Return the (x, y) coordinate for the center point of the cell that contains the specified text.  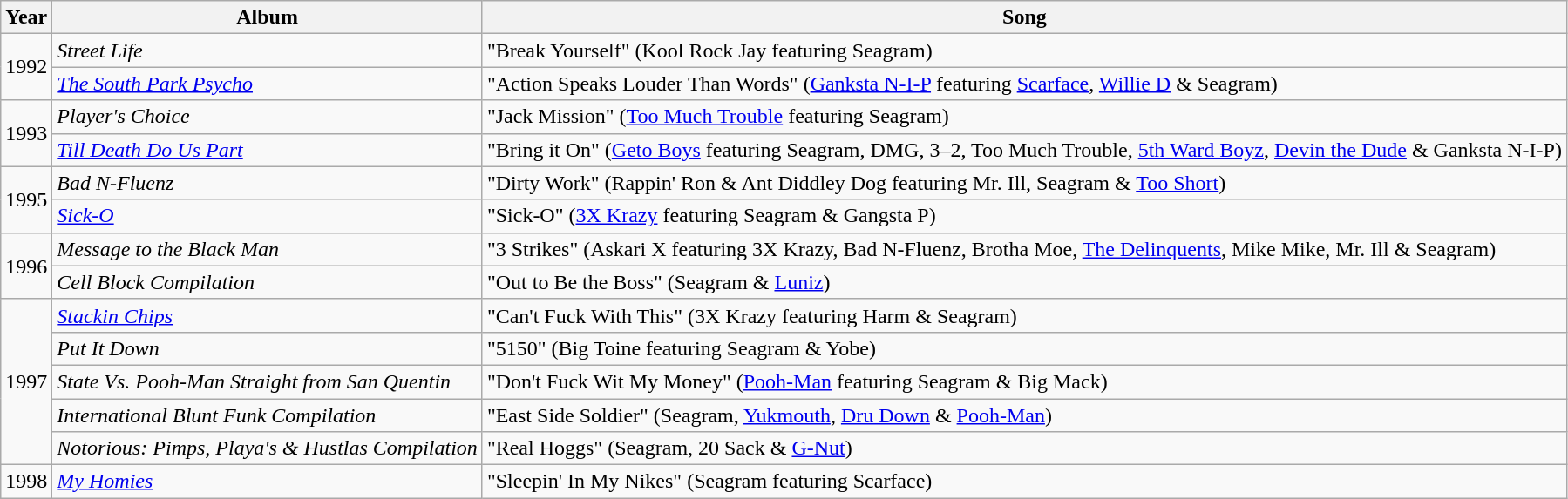
The South Park Psycho (268, 84)
"Bring it On" (Geto Boys featuring Seagram, DMG, 3–2, Too Much Trouble, 5th Ward Boyz, Devin the Dude & Ganksta N-I-P) (1024, 150)
1996 (26, 266)
Sick-O (268, 216)
Message to the Black Man (268, 249)
Player's Choice (268, 117)
"Jack Mission" (Too Much Trouble featuring Seagram) (1024, 117)
Street Life (268, 51)
"Sleepin' In My Nikes" (Seagram featuring Scarface) (1024, 482)
Stackin Chips (268, 315)
Bad N-Fluenz (268, 183)
"Break Yourself" (Kool Rock Jay featuring Seagram) (1024, 51)
1995 (26, 199)
Till Death Do Us Part (268, 150)
1997 (26, 381)
"Action Speaks Louder Than Words" (Ganksta N-I-P featuring Scarface, Willie D & Seagram) (1024, 84)
Year (26, 17)
"5150" (Big Toine featuring Seagram & Yobe) (1024, 348)
1998 (26, 482)
"3 Strikes" (Askari X featuring 3X Krazy, Bad N-Fluenz, Brotha Moe, The Delinquents, Mike Mike, Mr. Ill & Seagram) (1024, 249)
Cell Block Compilation (268, 282)
"Sick-O" (3X Krazy featuring Seagram & Gangsta P) (1024, 216)
"Can't Fuck With This" (3X Krazy featuring Harm & Seagram) (1024, 315)
"Dirty Work" (Rappin' Ron & Ant Diddley Dog featuring Mr. Ill, Seagram & Too Short) (1024, 183)
International Blunt Funk Compilation (268, 415)
State Vs. Pooh-Man Straight from San Quentin (268, 381)
Notorious: Pimps, Playa's & Hustlas Compilation (268, 448)
"East Side Soldier" (Seagram, Yukmouth, Dru Down & Pooh-Man) (1024, 415)
Album (268, 17)
Put It Down (268, 348)
Song (1024, 17)
1993 (26, 133)
"Real Hoggs" (Seagram, 20 Sack & G-Nut) (1024, 448)
1992 (26, 67)
"Don't Fuck Wit My Money" (Pooh-Man featuring Seagram & Big Mack) (1024, 381)
"Out to Be the Boss" (Seagram & Luniz) (1024, 282)
My Homies (268, 482)
